Locate the cell with the specified text and output its [x, y] center coordinate. 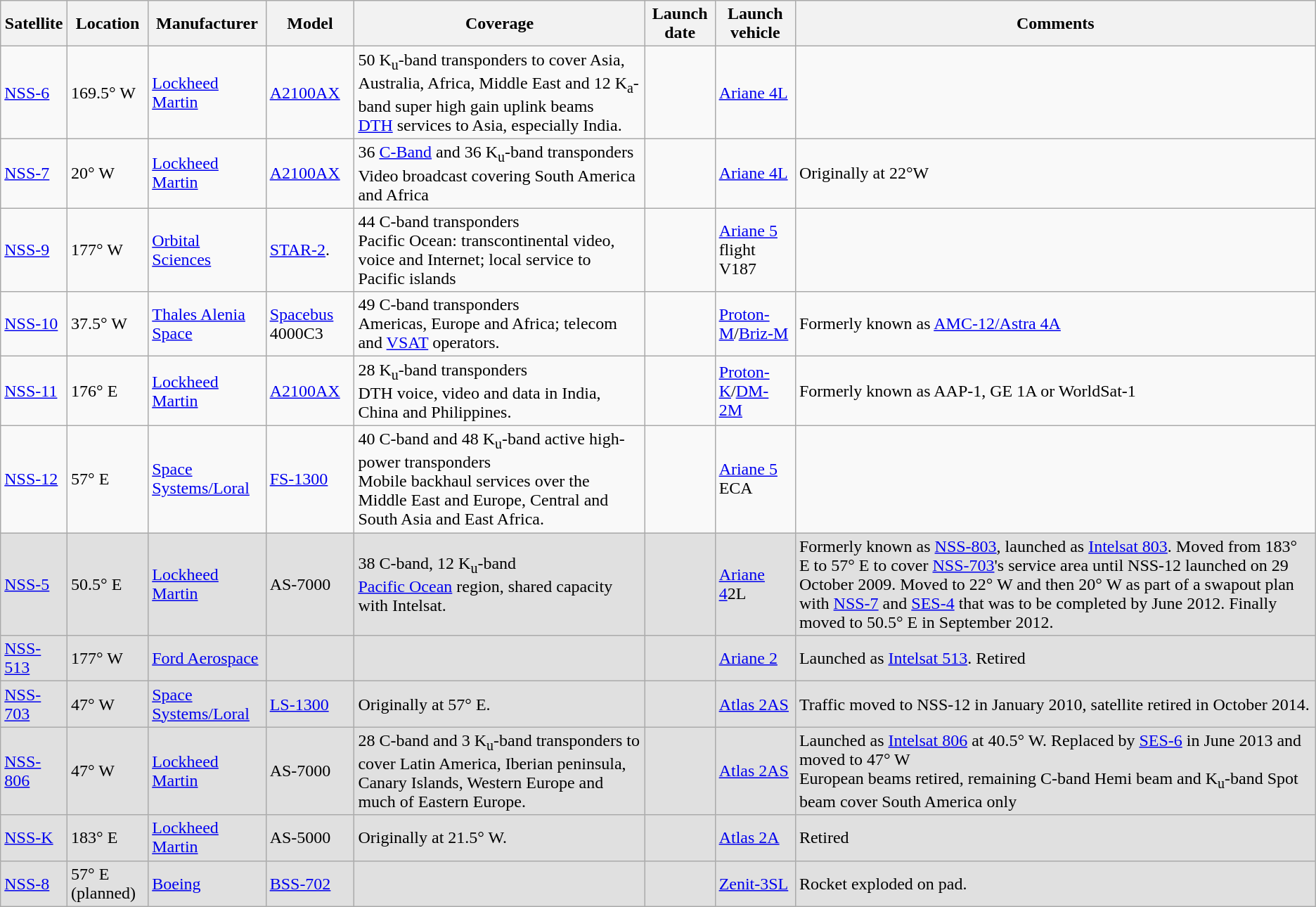
Location [108, 24]
Proton-M/Briz-M [755, 324]
NSS-11 [34, 391]
Satellite [34, 24]
NSS-8 [34, 883]
176° E [108, 391]
37.5° W [108, 324]
NSS-6 [34, 93]
169.5° W [108, 93]
Retired [1055, 838]
Orbital Sciences [207, 250]
NSS-10 [34, 324]
Formerly known as AMC-12/Astra 4A [1055, 324]
50.5° E [108, 584]
44 C-band transpondersPacific Ocean: transcontinental video, voice and Internet; local service to Pacific islands [499, 250]
NSS-806 [34, 771]
183° E [108, 838]
NSS-5 [34, 584]
Rocket exploded on pad. [1055, 883]
BSS-702 [310, 883]
36 C-Band and 36 Ku-band transpondersVideo broadcast covering South America and Africa [499, 173]
AS-5000 [310, 838]
LS-1300 [310, 705]
Originally at 22°W [1055, 173]
28 C-band and 3 Ku-band transponders to cover Latin America, Iberian peninsula, Canary Islands, Western Europe and much of Eastern Europe. [499, 771]
NSS-12 [34, 479]
NSS-K [34, 838]
NSS-7 [34, 173]
28 Ku-band transpondersDTH voice, video and data in India, China and Philippines. [499, 391]
Ariane 2 [755, 658]
Atlas 2A [755, 838]
Formerly known as AAP-1, GE 1A or WorldSat-1 [1055, 391]
NSS-703 [34, 705]
Ariane 5 flight V187 [755, 250]
FS-1300 [310, 479]
Manufacturer [207, 24]
57° E (planned) [108, 883]
Boeing [207, 883]
STAR-2. [310, 250]
Comments [1055, 24]
38 C-band, 12 Ku-bandPacific Ocean region, shared capacity with Intelsat. [499, 584]
Coverage [499, 24]
Ariane 5 ECA [755, 479]
Launch vehicle [755, 24]
Launch date [680, 24]
20° W [108, 173]
49 C-band transpondersAmericas, Europe and Africa; telecom and VSAT operators. [499, 324]
Ford Aerospace [207, 658]
Spacebus 4000C3 [310, 324]
Ariane 42L [755, 584]
57° E [108, 479]
NSS-9 [34, 250]
NSS-513 [34, 658]
Model [310, 24]
Launched as Intelsat 513. Retired [1055, 658]
Originally at 21.5° W. [499, 838]
Traffic moved to NSS-12 in January 2010, satellite retired in October 2014. [1055, 705]
Proton-K/DM-2M [755, 391]
Originally at 57° E. [499, 705]
Zenit-3SL [755, 883]
Thales Alenia Space [207, 324]
